Return (x, y) of the center of cell containing provided text 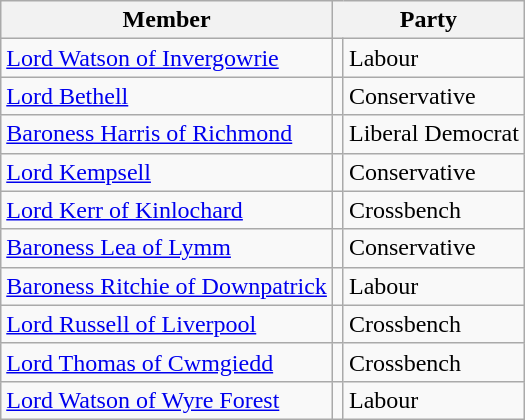
Member (167, 20)
Lord Watson of Invergowrie (167, 58)
Lord Kerr of Kinlochard (167, 210)
Party (428, 20)
Baroness Lea of Lymm (167, 248)
Lord Watson of Wyre Forest (167, 400)
Lord Bethell (167, 96)
Lord Thomas of Cwmgiedd (167, 362)
Baroness Harris of Richmond (167, 134)
Baroness Ritchie of Downpatrick (167, 286)
Lord Russell of Liverpool (167, 324)
Lord Kempsell (167, 172)
Liberal Democrat (434, 134)
